Determine the [X, Y] coordinate at the center of the cell enclosing the given text.  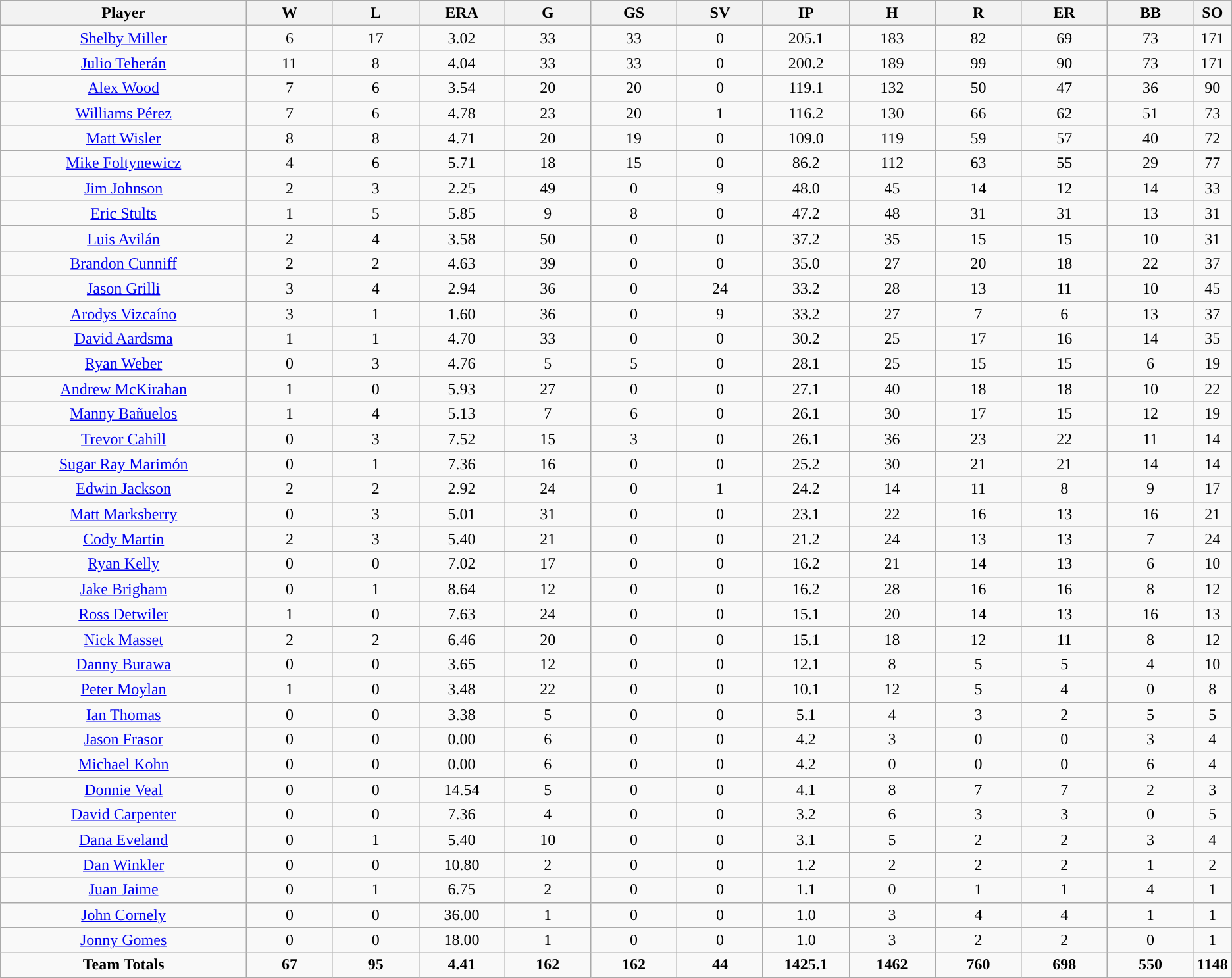
5.85 [462, 213]
25.2 [806, 464]
R [978, 13]
63 [978, 163]
10.1 [806, 689]
77 [1212, 163]
ERA [462, 13]
7.02 [462, 564]
12.1 [806, 664]
4.41 [462, 965]
698 [1065, 965]
37.2 [806, 238]
Ryan Weber [124, 364]
Shelby Miller [124, 38]
55 [1065, 163]
5.71 [462, 163]
3.38 [462, 714]
72 [1212, 138]
3.1 [806, 840]
86.2 [806, 163]
82 [978, 38]
21.2 [806, 539]
Dana Eveland [124, 840]
3.02 [462, 38]
14.54 [462, 790]
IP [806, 13]
Luis Avilán [124, 238]
ER [1065, 13]
Andrew McKirahan [124, 389]
200.2 [806, 63]
4.63 [462, 263]
David Carpenter [124, 815]
5.01 [462, 514]
205.1 [806, 38]
GS [634, 13]
27.1 [806, 389]
Peter Moylan [124, 689]
3.65 [462, 664]
183 [892, 38]
1462 [892, 965]
48 [892, 213]
99 [978, 63]
Michael Kohn [124, 765]
28.1 [806, 364]
4.1 [806, 790]
6.75 [462, 890]
49 [548, 188]
1.2 [806, 865]
G [548, 13]
47 [1065, 88]
47.2 [806, 213]
Arodys Vizcaíno [124, 314]
10.80 [462, 865]
30.2 [806, 339]
130 [892, 113]
Edwin Jackson [124, 489]
760 [978, 965]
1425.1 [806, 965]
L [375, 13]
Dan Winkler [124, 865]
Williams Pérez [124, 113]
29 [1150, 163]
69 [1065, 38]
24.2 [806, 489]
W [290, 13]
1.60 [462, 314]
57 [1065, 138]
Matt Marksberry [124, 514]
95 [375, 965]
BB [1150, 13]
36.00 [462, 915]
Sugar Ray Marimón [124, 464]
Trevor Cahill [124, 439]
SV [720, 13]
Eric Stults [124, 213]
3.2 [806, 815]
35.0 [806, 263]
Ryan Kelly [124, 564]
David Aardsma [124, 339]
8.64 [462, 589]
Mike Foltynewicz [124, 163]
Player [124, 13]
Ian Thomas [124, 714]
48.0 [806, 188]
John Cornely [124, 915]
67 [290, 965]
3.58 [462, 238]
2.94 [462, 288]
550 [1150, 965]
Jake Brigham [124, 589]
18.00 [462, 940]
112 [892, 163]
Juan Jaime [124, 890]
H [892, 13]
Donnie Veal [124, 790]
6.46 [462, 639]
23.1 [806, 514]
119.1 [806, 88]
7.63 [462, 614]
59 [978, 138]
Jonny Gomes [124, 940]
4.76 [462, 364]
44 [720, 965]
5.13 [462, 414]
Ross Detwiler [124, 614]
Jim Johnson [124, 188]
62 [1065, 113]
2.25 [462, 188]
51 [1150, 113]
39 [548, 263]
Manny Bañuelos [124, 414]
Cody Martin [124, 539]
4.04 [462, 63]
1.1 [806, 890]
Alex Wood [124, 88]
4.70 [462, 339]
Jason Frasor [124, 740]
4.71 [462, 138]
Matt Wisler [124, 138]
189 [892, 63]
3.48 [462, 689]
5.1 [806, 714]
4.78 [462, 113]
Jason Grilli [124, 288]
1148 [1212, 965]
7.52 [462, 439]
SO [1212, 13]
3.54 [462, 88]
Nick Masset [124, 639]
119 [892, 138]
2.92 [462, 489]
66 [978, 113]
Julio Teherán [124, 63]
5.93 [462, 389]
Danny Burawa [124, 664]
Brandon Cunniff [124, 263]
Team Totals [124, 965]
116.2 [806, 113]
109.0 [806, 138]
132 [892, 88]
